Detect which cell encompasses the target text, then output its (X, Y) center coordinate. 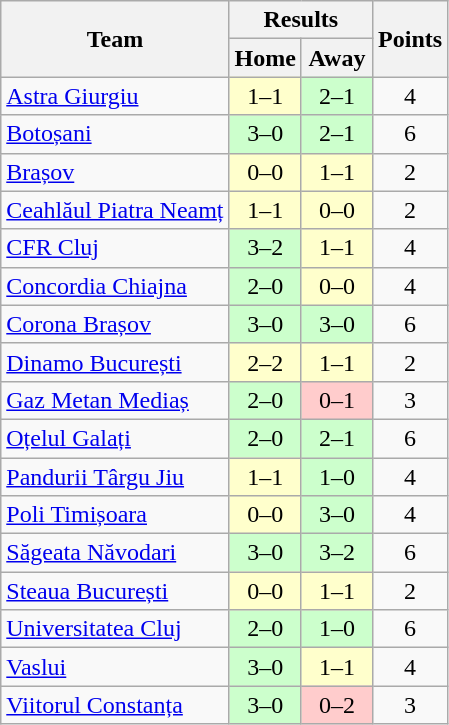
Results (300, 20)
2–2 (265, 362)
Points (410, 39)
Ceahlăul Piatra Neamț (115, 210)
Pandurii Târgu Jiu (115, 477)
0–2 (336, 705)
Home (265, 58)
Dinamo București (115, 362)
Oțelul Galați (115, 438)
Brașov (115, 172)
Universitatea Cluj (115, 629)
Viitorul Constanța (115, 705)
Concordia Chiajna (115, 286)
CFR Cluj (115, 248)
Poli Timișoara (115, 515)
0–1 (336, 400)
Astra Giurgiu (115, 96)
Gaz Metan Mediaș (115, 400)
Away (336, 58)
Săgeata Năvodari (115, 553)
Botoșani (115, 134)
Team (115, 39)
Steaua București (115, 591)
Vaslui (115, 667)
Corona Brașov (115, 324)
